Capture the cell that displays the provided text and extract its (x, y) central coordinate. 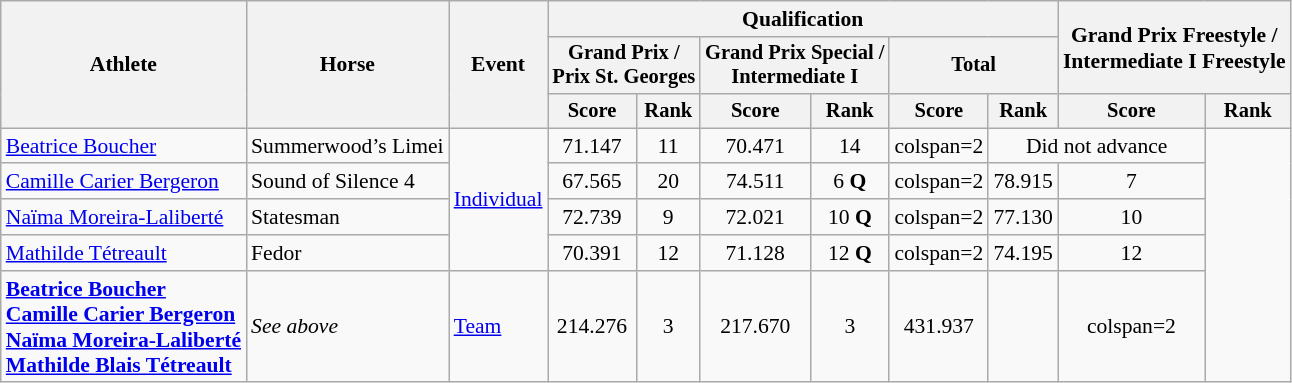
217.670 (755, 327)
14 (850, 146)
7 (1132, 182)
20 (668, 182)
72.021 (755, 217)
Grand Prix Special /Intermediate I (794, 66)
71.147 (592, 146)
74.195 (1022, 253)
Individual (498, 199)
Mathilde Tétreault (124, 253)
431.937 (938, 327)
214.276 (592, 327)
Grand Prix Freestyle /Intermediate I Freestyle (1174, 48)
Camille Carier Bergeron (124, 182)
67.565 (592, 182)
12 Q (850, 253)
6 Q (850, 182)
Summerwood’s Limei (348, 146)
78.915 (1022, 182)
Event (498, 64)
77.130 (1022, 217)
70.391 (592, 253)
10 (1132, 217)
74.511 (755, 182)
9 (668, 217)
11 (668, 146)
Naïma Moreira-Laliberté (124, 217)
Horse (348, 64)
Statesman (348, 217)
71.128 (755, 253)
70.471 (755, 146)
Beatrice Boucher (124, 146)
Sound of Silence 4 (348, 182)
Did not advance (1096, 146)
Qualification (803, 19)
72.739 (592, 217)
Athlete (124, 64)
Fedor (348, 253)
Team (498, 327)
Total (974, 66)
Beatrice BoucherCamille Carier BergeronNaïma Moreira-LalibertéMathilde Blais Tétreault (124, 327)
See above (348, 327)
10 Q (850, 217)
Grand Prix /Prix St. Georges (624, 66)
